Locate the cell with the specified text and output its [x, y] center coordinate. 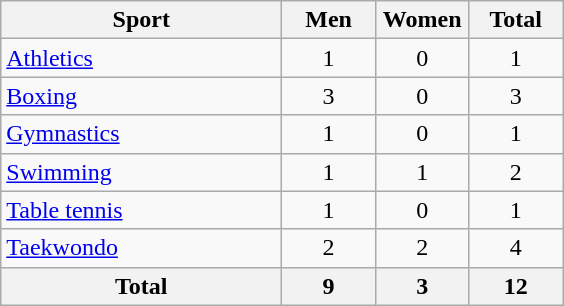
12 [516, 286]
Athletics [142, 58]
Taekwondo [142, 248]
Table tennis [142, 210]
Men [329, 20]
Boxing [142, 96]
Swimming [142, 172]
9 [329, 286]
Sport [142, 20]
4 [516, 248]
Gymnastics [142, 134]
Women [422, 20]
